Return (x, y) of the center of cell containing provided text 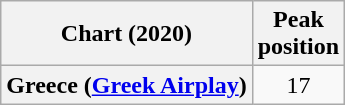
17 (298, 85)
Peakposition (298, 34)
Chart (2020) (126, 34)
Greece (Greek Airplay) (126, 85)
